Identify which cell holds the provided text, then report its [X, Y] central coordinate. 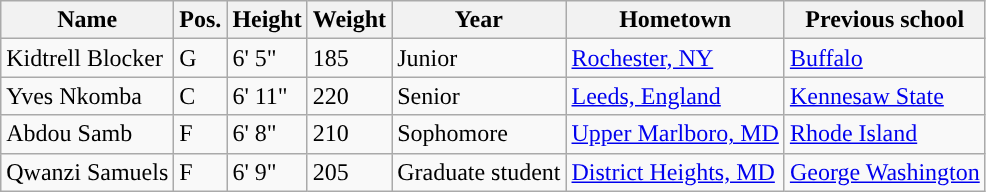
Leeds, England [675, 96]
Sophomore [479, 134]
Graduate student [479, 172]
205 [349, 172]
Kidtrell Blocker [88, 58]
Senior [479, 96]
220 [349, 96]
6' 5" [267, 58]
Height [267, 20]
G [200, 58]
Junior [479, 58]
Rhode Island [884, 134]
185 [349, 58]
6' 9" [267, 172]
Previous school [884, 20]
6' 11" [267, 96]
Kennesaw State [884, 96]
6' 8" [267, 134]
Abdou Samb [88, 134]
Qwanzi Samuels [88, 172]
C [200, 96]
210 [349, 134]
Buffalo [884, 58]
Hometown [675, 20]
Pos. [200, 20]
Rochester, NY [675, 58]
Year [479, 20]
Weight [349, 20]
District Heights, MD [675, 172]
Upper Marlboro, MD [675, 134]
George Washington [884, 172]
Yves Nkomba [88, 96]
Name [88, 20]
